Output the [x, y] coordinate of the center of the cell containing the given text.  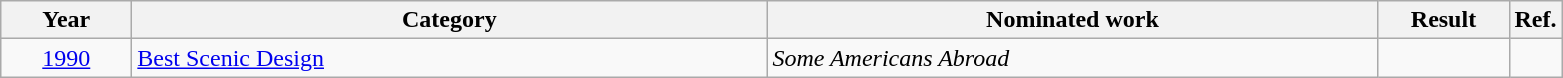
Year [66, 20]
Ref. [1536, 20]
Category [450, 20]
Result [1444, 20]
Nominated work [1072, 20]
1990 [66, 58]
Some Americans Abroad [1072, 58]
Best Scenic Design [450, 58]
